Output the [x, y] coordinate of the center of the cell containing the given text.  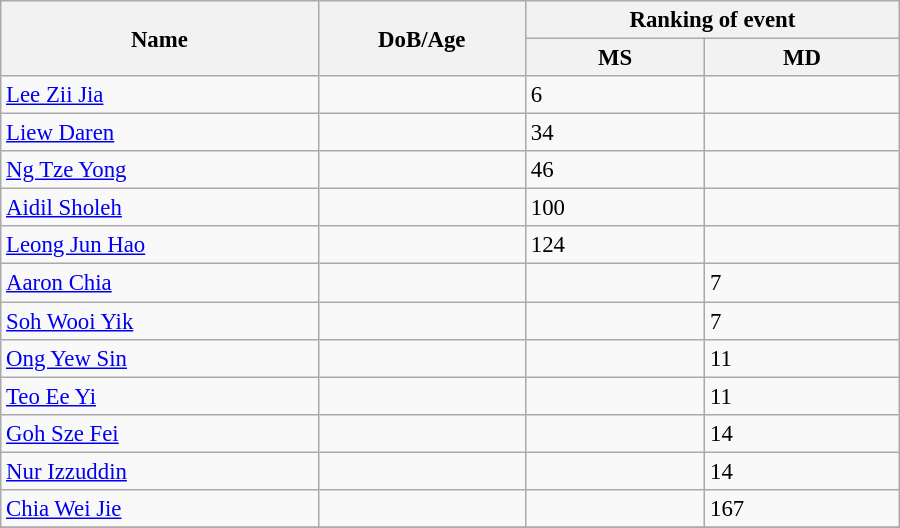
Name [160, 38]
Ong Yew Sin [160, 358]
Leong Jun Hao [160, 245]
Aidil Sholeh [160, 208]
Soh Wooi Yik [160, 321]
Liew Daren [160, 133]
DoB/Age [422, 38]
Ng Tze Yong [160, 170]
MS [616, 58]
167 [802, 509]
124 [616, 245]
Teo Ee Yi [160, 396]
Aaron Chia [160, 283]
MD [802, 58]
Nur Izzuddin [160, 471]
6 [616, 95]
Ranking of event [713, 20]
Goh Sze Fei [160, 433]
Lee Zii Jia [160, 95]
100 [616, 208]
Chia Wei Jie [160, 509]
34 [616, 133]
46 [616, 170]
